Search for the cell housing the specified text and yield its (X, Y) center coordinate. 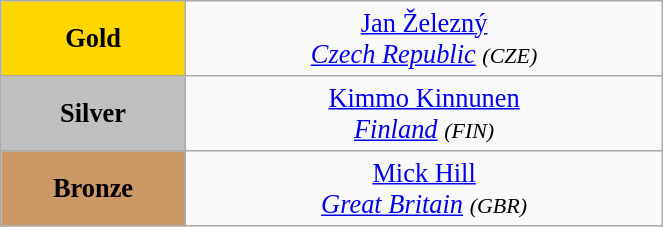
Bronze (94, 188)
Mick HillGreat Britain (GBR) (424, 188)
Kimmo KinnunenFinland (FIN) (424, 112)
Silver (94, 112)
Jan ŽeleznýCzech Republic (CZE) (424, 38)
Gold (94, 38)
